Identify which cell holds the provided text, then report its (x, y) central coordinate. 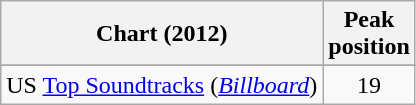
19 (369, 85)
US Top Soundtracks (Billboard) (162, 85)
Chart (2012) (162, 34)
Peakposition (369, 34)
